Extract the [x, y] coordinate from the center of the cell holding the provided text.  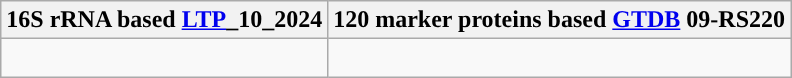
120 marker proteins based GTDB 09-RS220 [560, 20]
16S rRNA based LTP_10_2024 [164, 20]
